Extract the (x, y) coordinate from the center of the cell holding the provided text.  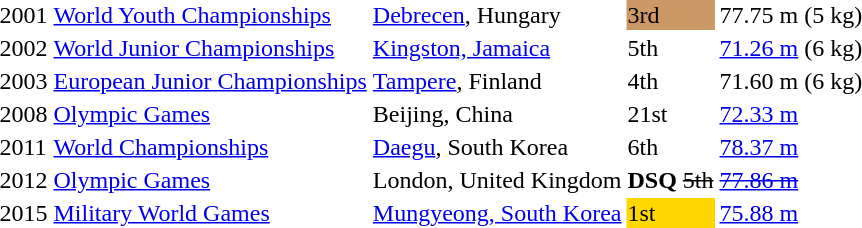
1st (670, 213)
Mungyeong, South Korea (497, 213)
European Junior Championships (210, 81)
21st (670, 114)
World Championships (210, 147)
Debrecen, Hungary (497, 15)
Beijing, China (497, 114)
World Junior Championships (210, 48)
6th (670, 147)
4th (670, 81)
5th (670, 48)
3rd (670, 15)
Kingston, Jamaica (497, 48)
Tampere, Finland (497, 81)
London, United Kingdom (497, 180)
Military World Games (210, 213)
World Youth Championships (210, 15)
DSQ 5th (670, 180)
Daegu, South Korea (497, 147)
